Pinpoint the cell where the given text exists, returning its (x, y) midpoint coordinate. 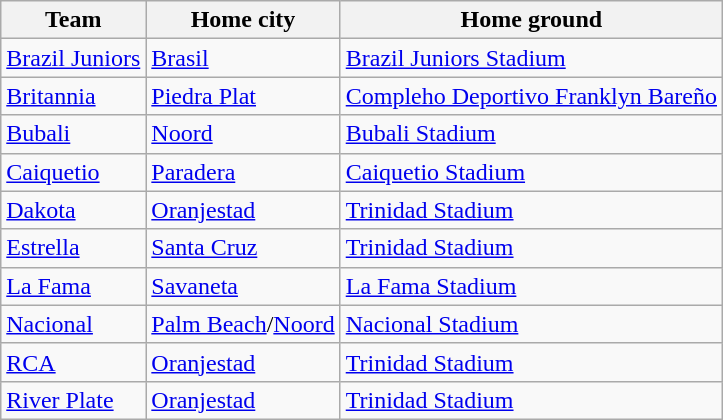
Estrella (74, 248)
Nacional (74, 324)
RCA (74, 362)
Britannia (74, 96)
Piedra Plat (243, 96)
Compleho Deportivo Franklyn Bareño (531, 96)
Paradera (243, 172)
Nacional Stadium (531, 324)
La Fama Stadium (531, 286)
Home city (243, 20)
Bubali (74, 134)
La Fama (74, 286)
Caiquetio Stadium (531, 172)
Brazil Juniors (74, 58)
Santa Cruz (243, 248)
Dakota (74, 210)
Caiquetio (74, 172)
Noord (243, 134)
Team (74, 20)
Palm Beach/Noord (243, 324)
Bubali Stadium (531, 134)
River Plate (74, 400)
Savaneta (243, 286)
Home ground (531, 20)
Brazil Juniors Stadium (531, 58)
Brasil (243, 58)
